Output the [X, Y] coordinate of the center of the cell containing the given text.  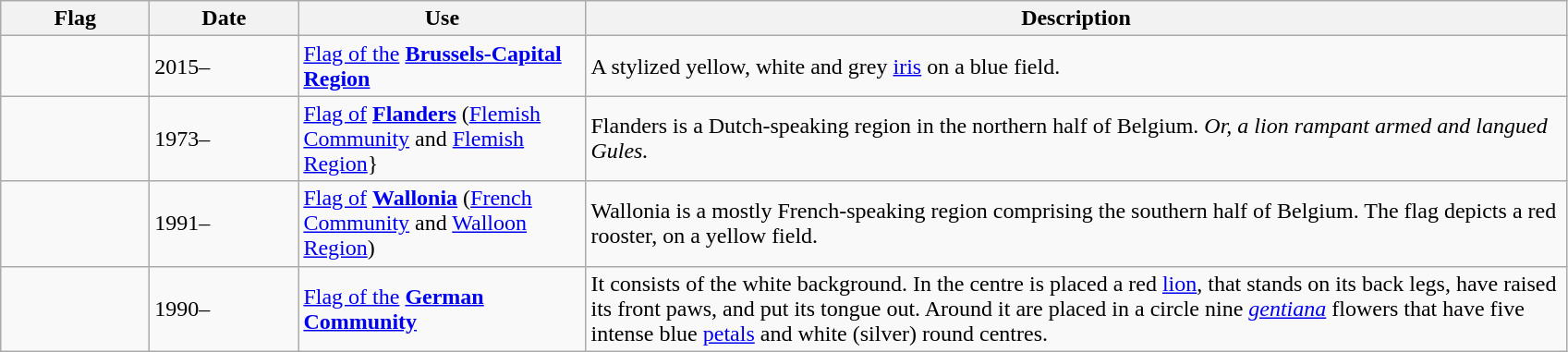
Wallonia is a mostly French-speaking region comprising the southern half of Belgium. The flag depicts a red rooster, on a yellow field. [1076, 224]
Flanders is a Dutch-speaking region in the northern half of Belgium. Or, a lion rampant armed and langued Gules. [1076, 139]
Description [1076, 18]
A stylized yellow, white and grey iris on a blue field. [1076, 67]
Flag of Flanders (Flemish Community and Flemish Region} [442, 139]
1991– [224, 224]
Flag of the German Community [442, 309]
1973– [224, 139]
Flag of the Brussels-Capital Region [442, 67]
Date [224, 18]
Use [442, 18]
2015– [224, 67]
Flag [76, 18]
Flag of Wallonia (French Community and Walloon Region) [442, 224]
1990– [224, 309]
